Return (x, y) of the center of cell containing provided text 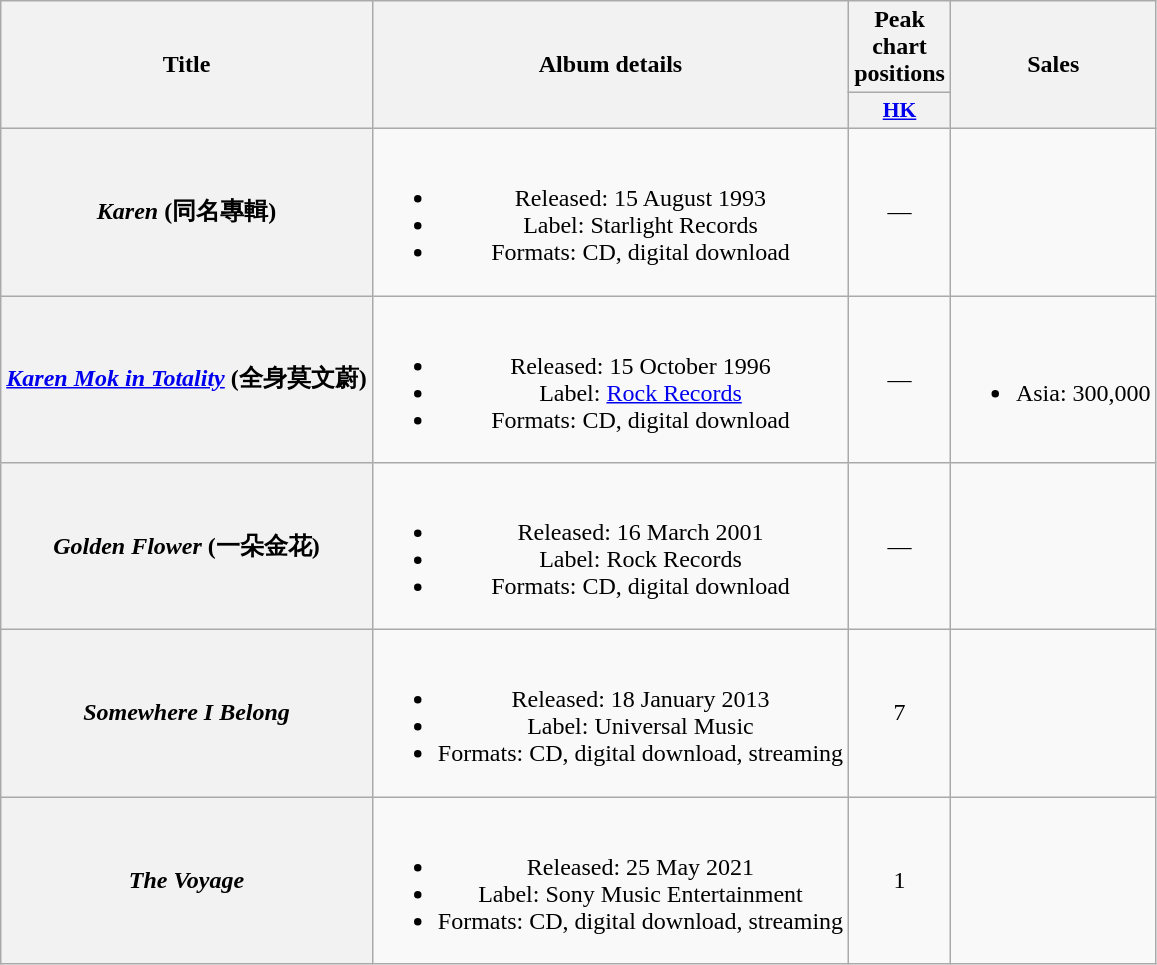
The Voyage (187, 880)
Asia: 300,000 (1053, 380)
Golden Flower (一朵金花) (187, 546)
Released: 25 May 2021Label: Sony Music EntertainmentFormats: CD, digital download, streaming (610, 880)
Sales (1053, 65)
Album details (610, 65)
Released: 15 October 1996Label: Rock RecordsFormats: CD, digital download (610, 380)
1 (900, 880)
Released: 15 August 1993Label: Starlight RecordsFormats: CD, digital download (610, 212)
Karen (同名專輯) (187, 212)
Karen Mok in Totality (全身莫文蔚) (187, 380)
Peak chart positions (900, 47)
Title (187, 65)
Somewhere I Belong (187, 714)
HK (900, 111)
7 (900, 714)
Released: 18 January 2013Label: Universal MusicFormats: CD, digital download, streaming (610, 714)
Released: 16 March 2001Label: Rock RecordsFormats: CD, digital download (610, 546)
